Extract the [x, y] coordinate from the center of the cell holding the provided text.  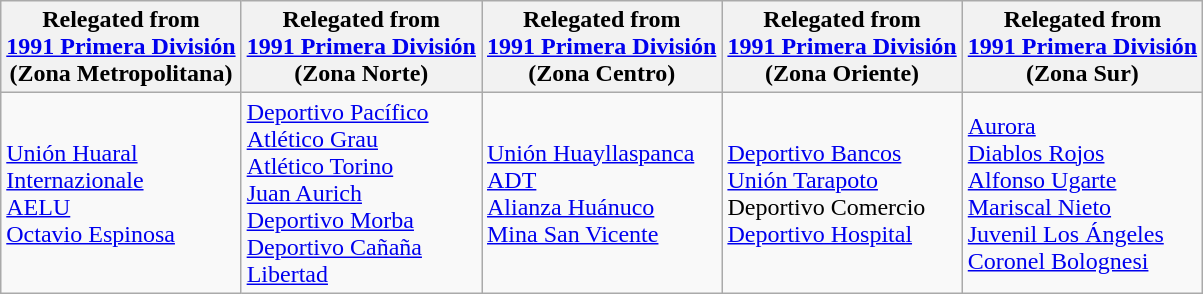
Relegated from1991 Primera División(Zona Sur) [1082, 47]
Aurora Diablos Rojos Alfonso Ugarte Mariscal Nieto Juvenil Los Ángeles Coronel Bolognesi [1082, 193]
Unión Huayllaspanca ADT Alianza Huánuco Mina San Vicente [602, 193]
Relegated from1991 Primera División(Zona Oriente) [842, 47]
Relegated from1991 Primera División(Zona Metropolitana) [121, 47]
Relegated from1991 Primera División(Zona Norte) [361, 47]
Unión Huaral Internazionale AELU Octavio Espinosa [121, 193]
Deportivo Pacífico Atlético Grau Atlético Torino Juan Aurich Deportivo Morba Deportivo Cañaña Libertad [361, 193]
Deportivo Bancos Unión Tarapoto Deportivo Comercio Deportivo Hospital [842, 193]
Relegated from1991 Primera División(Zona Centro) [602, 47]
